Detect which cell encompasses the target text, then output its (x, y) center coordinate. 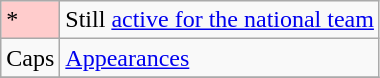
Appearances (220, 58)
Still active for the national team (220, 20)
* (30, 20)
Caps (30, 58)
